Locate the cell with the specified text and output its [X, Y] center coordinate. 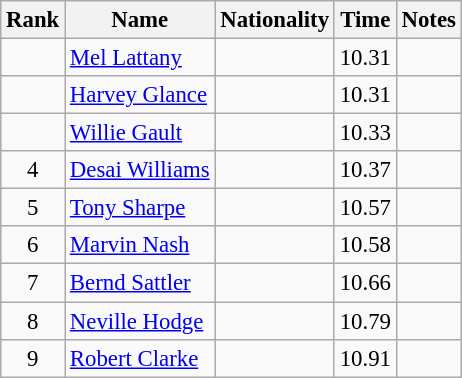
Name [140, 20]
5 [33, 208]
Tony Sharpe [140, 208]
7 [33, 283]
Neville Hodge [140, 321]
Harvey Glance [140, 95]
Notes [428, 20]
Robert Clarke [140, 358]
Mel Lattany [140, 58]
Desai Williams [140, 170]
10.57 [365, 208]
10.37 [365, 170]
8 [33, 321]
9 [33, 358]
10.91 [365, 358]
4 [33, 170]
Willie Gault [140, 133]
10.79 [365, 321]
10.33 [365, 133]
6 [33, 245]
10.66 [365, 283]
10.58 [365, 245]
Nationality [274, 20]
Rank [33, 20]
Marvin Nash [140, 245]
Bernd Sattler [140, 283]
Time [365, 20]
